Extract the [X, Y] coordinate from the center of the cell holding the provided text.  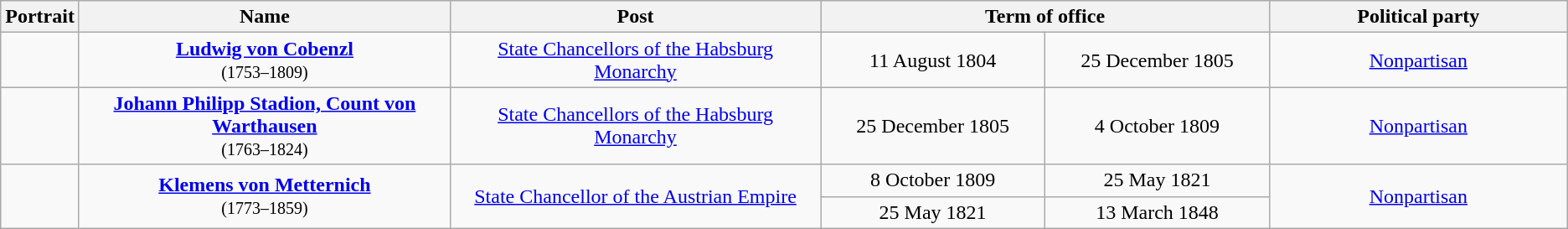
Ludwig von Cobenzl(1753–1809) [265, 60]
11 August 1804 [933, 60]
State Chancellor of the Austrian Empire [635, 196]
Klemens von Metternich(1773–1859) [265, 196]
Portrait [40, 17]
Name [265, 17]
13 March 1848 [1158, 212]
Johann Philipp Stadion, Count von Warthausen(1763–1824) [265, 126]
8 October 1809 [933, 180]
Term of office [1045, 17]
Political party [1418, 17]
Post [635, 17]
4 October 1809 [1158, 126]
